Provide the (X, Y) coordinate of the cell's center where the given text is located.  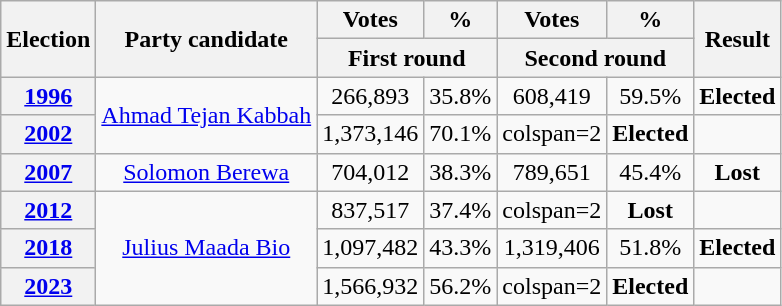
Second round (596, 58)
2002 (48, 134)
2018 (48, 248)
789,651 (552, 172)
608,419 (552, 96)
2012 (48, 210)
2023 (48, 286)
38.3% (460, 172)
Election (48, 39)
1,319,406 (552, 248)
51.8% (650, 248)
59.5% (650, 96)
Ahmad Tejan Kabbah (206, 115)
704,012 (370, 172)
70.1% (460, 134)
37.4% (460, 210)
1,373,146 (370, 134)
Party candidate (206, 39)
45.4% (650, 172)
43.3% (460, 248)
35.8% (460, 96)
56.2% (460, 286)
Result (738, 39)
First round (407, 58)
2007 (48, 172)
1996 (48, 96)
266,893 (370, 96)
837,517 (370, 210)
Julius Maada Bio (206, 248)
1,097,482 (370, 248)
Solomon Berewa (206, 172)
1,566,932 (370, 286)
